Locate the cell with the specified text and output its [x, y] center coordinate. 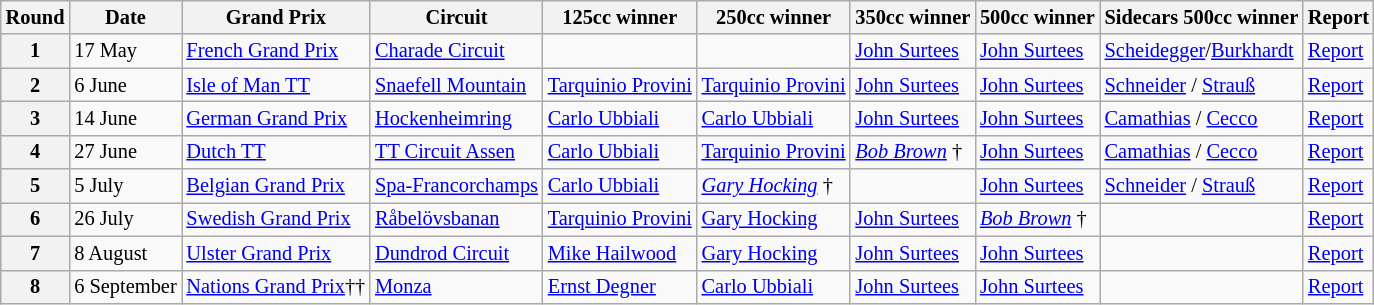
Spa-Francorchamps [456, 186]
7 [36, 253]
Round [36, 17]
Scheidegger/Burkhardt [1202, 51]
1 [36, 51]
Dutch TT [276, 152]
Isle of Man TT [276, 85]
Monza [456, 287]
Grand Prix [276, 17]
14 June [125, 118]
350cc winner [912, 17]
Råbelövsbanan [456, 219]
Dundrod Circuit [456, 253]
Gary Hocking † [774, 186]
Nations Grand Prix†† [276, 287]
4 [36, 152]
French Grand Prix [276, 51]
Sidecars 500cc winner [1202, 17]
125cc winner [620, 17]
3 [36, 118]
5 July [125, 186]
8 [36, 287]
Charade Circuit [456, 51]
Ernst Degner [620, 287]
26 July [125, 219]
Date [125, 17]
Belgian Grand Prix [276, 186]
6 June [125, 85]
8 August [125, 253]
6 September [125, 287]
Circuit [456, 17]
17 May [125, 51]
Snaefell Mountain [456, 85]
500cc winner [1038, 17]
German Grand Prix [276, 118]
Ulster Grand Prix [276, 253]
Hockenheimring [456, 118]
5 [36, 186]
27 June [125, 152]
Swedish Grand Prix [276, 219]
250cc winner [774, 17]
6 [36, 219]
Mike Hailwood [620, 253]
2 [36, 85]
TT Circuit Assen [456, 152]
